Determine the [X, Y] coordinate at the center of the cell enclosing the given text.  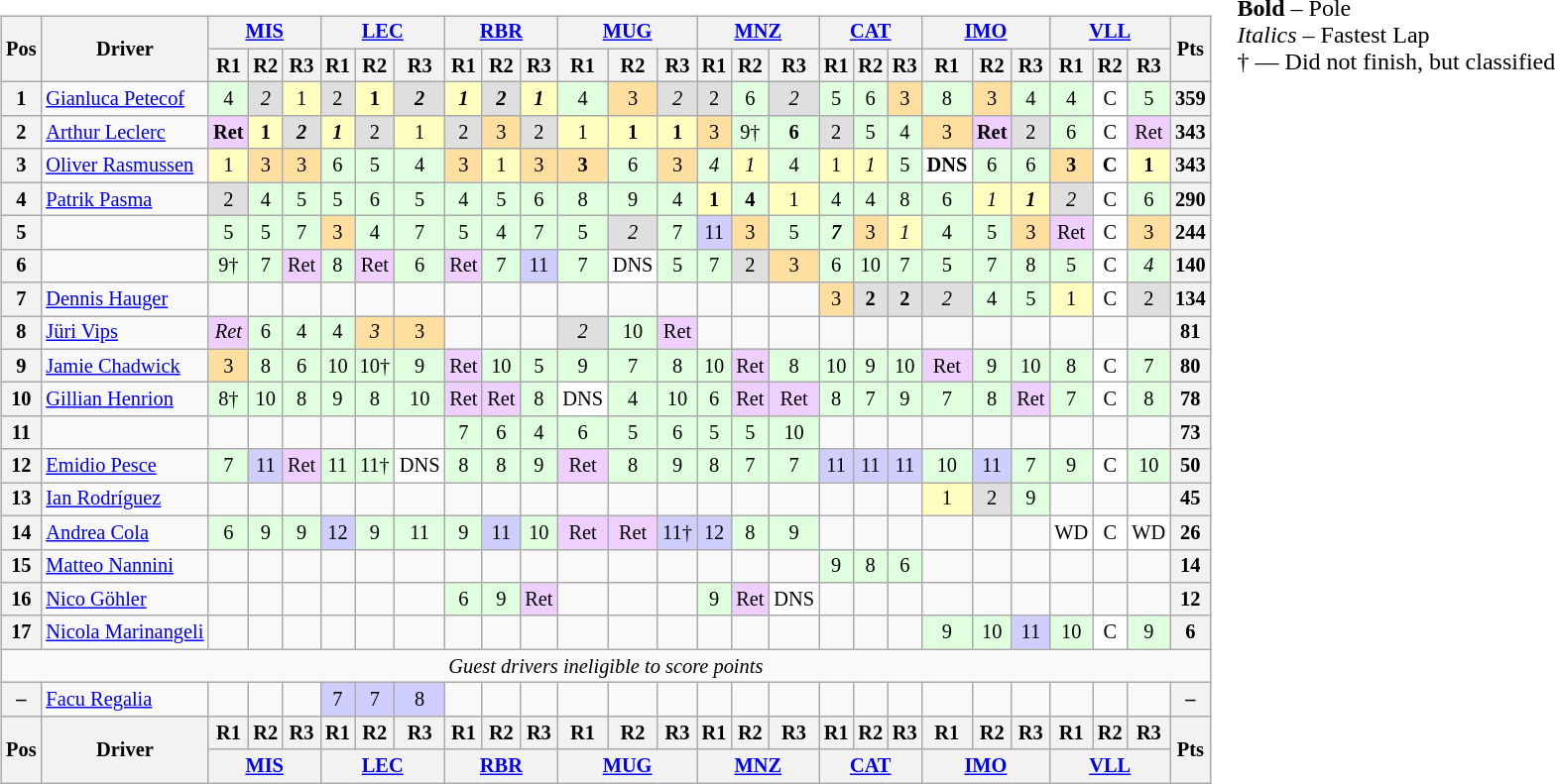
Oliver Rasmussen [125, 166]
Guest drivers ineligible to score points [605, 666]
Dennis Hauger [125, 299]
26 [1190, 532]
81 [1190, 333]
134 [1190, 299]
Gillian Henrion [125, 399]
17 [21, 632]
Arthur Leclerc [125, 133]
8† [228, 399]
80 [1190, 366]
359 [1190, 99]
16 [21, 600]
13 [21, 500]
Patrik Pasma [125, 199]
140 [1190, 266]
15 [21, 566]
244 [1190, 233]
73 [1190, 433]
Facu Regalia [125, 700]
Emidio Pesce [125, 466]
10† [375, 366]
Jüri Vips [125, 333]
Nico Göhler [125, 600]
Andrea Cola [125, 532]
290 [1190, 199]
Jamie Chadwick [125, 366]
78 [1190, 399]
Ian Rodríguez [125, 500]
Gianluca Petecof [125, 99]
Nicola Marinangeli [125, 632]
45 [1190, 500]
50 [1190, 466]
Matteo Nannini [125, 566]
